Identify which cell holds the provided text, then report its (x, y) central coordinate. 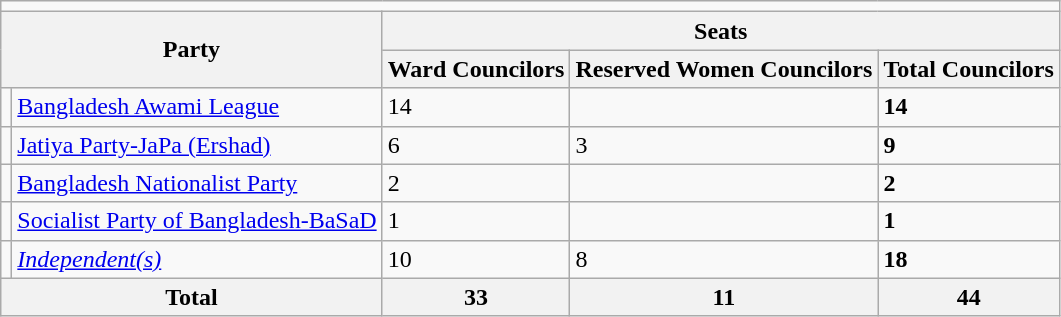
Ward Councilors (476, 69)
44 (969, 297)
9 (969, 145)
10 (476, 259)
Bangladesh Awami League (197, 107)
Total (192, 297)
Jatiya Party-JaPa (Ershad) (197, 145)
Reserved Women Councilors (724, 69)
3 (724, 145)
18 (969, 259)
Party (192, 50)
Socialist Party of Bangladesh-BaSaD (197, 221)
Bangladesh Nationalist Party (197, 183)
6 (476, 145)
Independent(s) (197, 259)
8 (724, 259)
Total Councilors (969, 69)
Seats (720, 31)
33 (476, 297)
11 (724, 297)
